Return (x, y) of the center of cell containing provided text 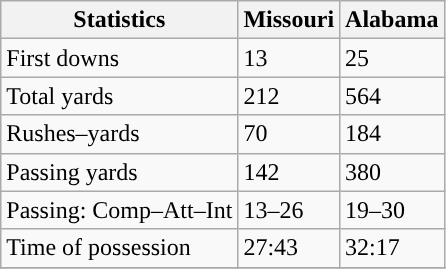
380 (392, 172)
Passing: Comp–Att–Int (120, 210)
184 (392, 134)
Statistics (120, 20)
Time of possession (120, 248)
First downs (120, 58)
19–30 (392, 210)
27:43 (289, 248)
70 (289, 134)
Alabama (392, 20)
142 (289, 172)
Rushes–yards (120, 134)
Passing yards (120, 172)
25 (392, 58)
Missouri (289, 20)
564 (392, 96)
13 (289, 58)
13–26 (289, 210)
Total yards (120, 96)
212 (289, 96)
32:17 (392, 248)
